Capture the cell that displays the provided text and extract its [x, y] central coordinate. 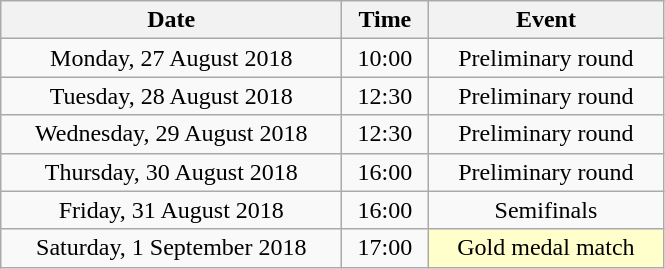
17:00 [385, 248]
Thursday, 30 August 2018 [172, 172]
Tuesday, 28 August 2018 [172, 96]
Time [385, 20]
Event [546, 20]
Semifinals [546, 210]
Friday, 31 August 2018 [172, 210]
Monday, 27 August 2018 [172, 58]
Date [172, 20]
Wednesday, 29 August 2018 [172, 134]
Saturday, 1 September 2018 [172, 248]
10:00 [385, 58]
Gold medal match [546, 248]
